Locate the cell with the specified text and output its [x, y] center coordinate. 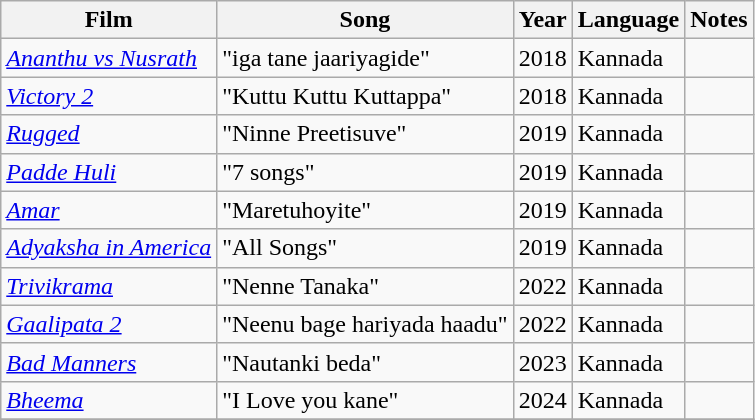
Rugged [109, 134]
"I Love you kane" [366, 400]
Language [628, 20]
2024 [542, 400]
Adyaksha in America [109, 248]
"Nautanki beda" [366, 362]
Victory 2 [109, 96]
Film [109, 20]
Song [366, 20]
"iga tane jaariyagide" [366, 58]
Padde Huli [109, 172]
Notes [719, 20]
2023 [542, 362]
Amar [109, 210]
"All Songs" [366, 248]
"Maretuhoyite" [366, 210]
Ananthu vs Nusrath [109, 58]
"Nenne Tanaka" [366, 286]
"Neenu bage hariyada haadu" [366, 324]
"7 songs" [366, 172]
"Kuttu Kuttu Kuttappa" [366, 96]
Trivikrama [109, 286]
Bad Manners [109, 362]
Gaalipata 2 [109, 324]
"Ninne Preetisuve" [366, 134]
Year [542, 20]
Bheema [109, 400]
